Determine the (x, y) coordinate at the center of the cell enclosing the given text.  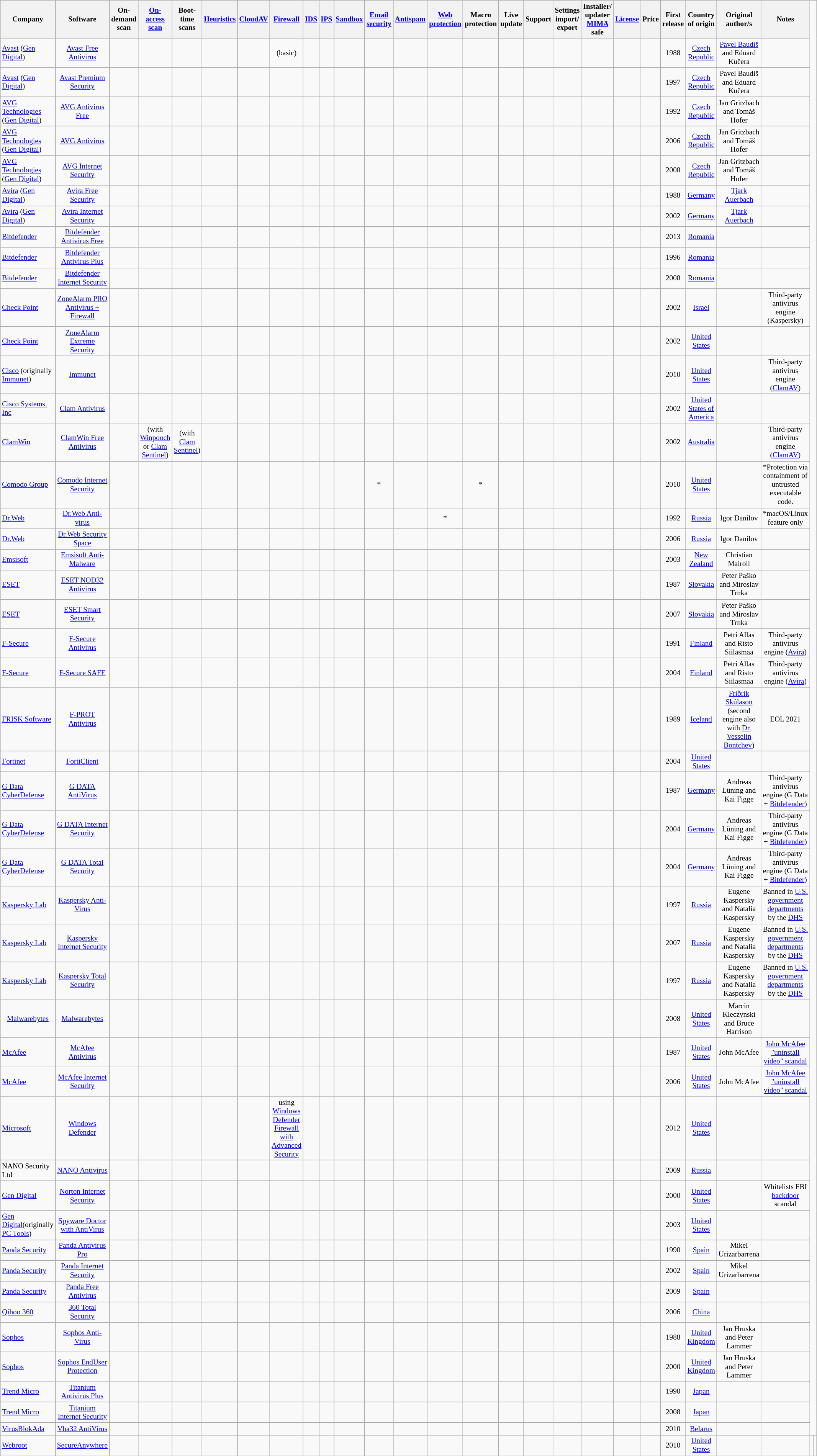
Web protection (445, 19)
Kaspersky Internet Security (82, 943)
1991 (673, 643)
SecureAnywhere (82, 1445)
Panda Free Antivirus (82, 1291)
G DATA Internet Security (82, 829)
Panda Internet Security (82, 1271)
Avira Internet Security (82, 216)
Fortinet (28, 762)
Dr.Web Security Space (82, 539)
Emsisoft Anti-Malware (82, 559)
Panda Antivirus Pro (82, 1250)
Webroot (28, 1445)
NANO Security Ltd (28, 1171)
VirusBlokAda (28, 1429)
EOL 2021 (785, 719)
(with Winpooch or Clam Sentinel) (155, 442)
On-accessscan (155, 19)
Titanium Internet Security (82, 1412)
Windows Defender (82, 1128)
Email security (379, 19)
Bitdefender Internet Security (82, 278)
Support (538, 19)
First release (673, 19)
Immunet (82, 375)
ESET NOD32 Antivirus (82, 584)
NANO Antivirus (82, 1171)
360 Total Security (82, 1312)
ClamWin Free Antivirus (82, 442)
ClamWin (28, 442)
Sophos EndUser Protection (82, 1366)
Sophos Anti-Virus (82, 1337)
AVG Antivirus (82, 141)
Microsoft (28, 1128)
Boot-timescans (187, 19)
Kaspersky Anti-Virus (82, 905)
Qihoo 360 (28, 1312)
Clam Antivirus (82, 409)
Installer/ updater MIMA safe (598, 19)
F-PROT Antivirus (82, 719)
Titanium Antivirus Plus (82, 1392)
McAfee Internet Security (82, 1081)
2012 (673, 1128)
Norton Internet Security (82, 1196)
Software (82, 19)
Country of origin (701, 19)
Whitelists FBI backdoor scandal (785, 1196)
Gen Digital (28, 1196)
Settings import/export (567, 19)
Avast Free Antivirus (82, 53)
(with Clam Sentinel) (187, 442)
CloudAV (254, 19)
Vba32 AntiVirus (82, 1429)
IDS (311, 19)
United States of America (701, 409)
using Windows Defender Firewall with Advanced Security (287, 1128)
1996 (673, 257)
McAfee Antivirus (82, 1052)
F-Secure SAFE (82, 672)
Cisco (originally Immunet) (28, 375)
Original author/s (739, 19)
Belarus (701, 1429)
2013 (673, 237)
License (627, 19)
AVG Antivirus Free (82, 112)
1989 (673, 719)
Dr.Web Anti-virus (82, 518)
*Protection via containment of untrusted executable code. (785, 484)
(basic) (287, 53)
Third-party antivirus engine (Kaspersky) (785, 308)
Christian Mairoll (739, 559)
*macOS/Linux feature only (785, 518)
ZoneAlarm Extreme Security (82, 342)
Comodo Internet Security (82, 484)
Macro protection (481, 19)
China (701, 1312)
FortiClient (82, 762)
FRISK Software (28, 719)
Firewall (287, 19)
F-Secure Antivirus (82, 643)
AVG Internet Security (82, 170)
Comodo Group (28, 484)
Israel (701, 308)
G DATA Total Security (82, 867)
ESET Smart Security (82, 614)
Spyware Doctor with AntiVirus (82, 1225)
Bitdefender Antivirus Free (82, 237)
Notes (785, 19)
Iceland (701, 719)
Marcin Kleczynskiand Bruce Harrison (739, 1019)
Liveupdate (511, 19)
Avast Premium Security (82, 82)
Friðrik Skúlason (second engine also with Dr. Vesselin Bontchev) (739, 719)
G DATA AntiVirus (82, 791)
Antispam (410, 19)
On-demandscan (124, 19)
Bitdefender Antivirus Plus (82, 257)
Heuristics (220, 19)
Company (28, 19)
IPS (326, 19)
Australia (701, 442)
Avira Free Security (82, 195)
Cisco Systems, Inc (28, 409)
New Zealand (701, 559)
Kaspersky Total Security (82, 980)
ZoneAlarm PRO Antivirus + Firewall (82, 308)
Gen Digital(originally PC Tools) (28, 1225)
Price (651, 19)
Emsisoft (28, 559)
Sandbox (349, 19)
